Capture the cell that displays the provided text and extract its [X, Y] central coordinate. 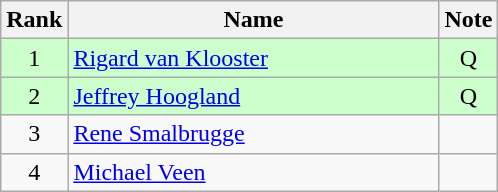
Rene Smalbrugge [254, 134]
4 [34, 172]
Michael Veen [254, 172]
Rigard van Klooster [254, 58]
1 [34, 58]
Note [468, 20]
Rank [34, 20]
3 [34, 134]
Jeffrey Hoogland [254, 96]
2 [34, 96]
Name [254, 20]
